Output the (x, y) coordinate of the center of the cell containing the given text.  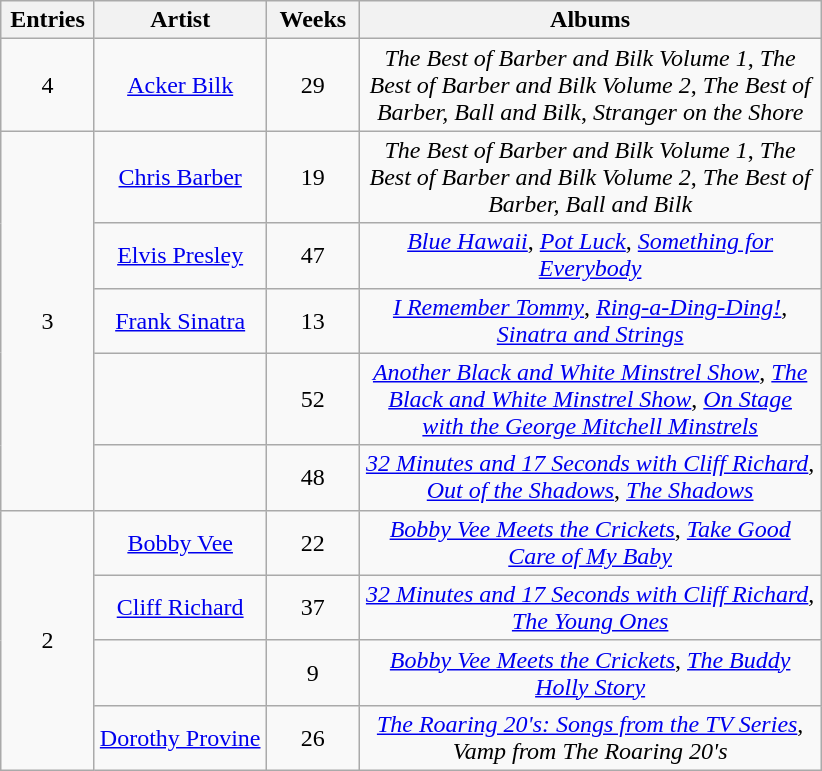
Weeks (313, 20)
Bobby Vee Meets the Crickets, The Buddy Holly Story (590, 672)
Albums (590, 20)
47 (313, 256)
19 (313, 177)
52 (313, 399)
Artist (180, 20)
9 (313, 672)
Elvis Presley (180, 256)
37 (313, 608)
29 (313, 85)
The Best of Barber and Bilk Volume 1, The Best of Barber and Bilk Volume 2, The Best of Barber, Ball and Bilk, Stranger on the Shore (590, 85)
The Best of Barber and Bilk Volume 1, The Best of Barber and Bilk Volume 2, The Best of Barber, Ball and Bilk (590, 177)
Frank Sinatra (180, 320)
13 (313, 320)
32 Minutes and 17 Seconds with Cliff Richard, Out of the Shadows, The Shadows (590, 478)
Chris Barber (180, 177)
Dorothy Provine (180, 738)
Cliff Richard (180, 608)
22 (313, 542)
Another Black and White Minstrel Show, The Black and White Minstrel Show, On Stage with the George Mitchell Minstrels (590, 399)
Acker Bilk (180, 85)
Bobby Vee (180, 542)
Entries (48, 20)
48 (313, 478)
The Roaring 20's: Songs from the TV Series, Vamp from The Roaring 20's (590, 738)
26 (313, 738)
3 (48, 320)
2 (48, 640)
Blue Hawaii, Pot Luck, Something for Everybody (590, 256)
32 Minutes and 17 Seconds with Cliff Richard, The Young Ones (590, 608)
4 (48, 85)
Bobby Vee Meets the Crickets, Take Good Care of My Baby (590, 542)
I Remember Tommy, Ring-a-Ding-Ding!, Sinatra and Strings (590, 320)
